Output the (x, y) coordinate of the center of the cell containing the given text.  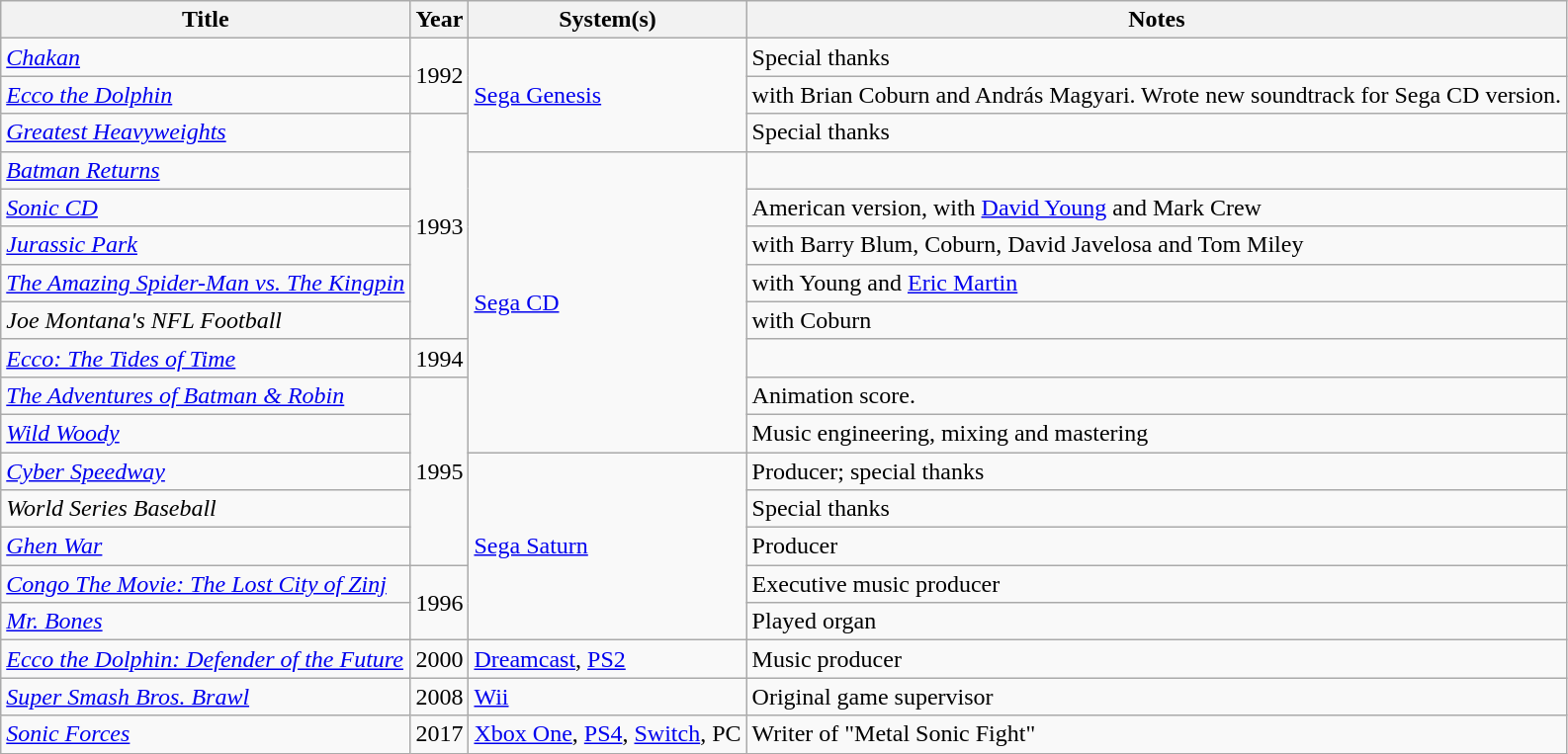
Music engineering, mixing and mastering (1157, 433)
Ecco the Dolphin: Defender of the Future (206, 659)
Dreamcast, PS2 (607, 659)
Sega CD (607, 301)
The Adventures of Batman & Robin (206, 395)
Title (206, 20)
Animation score. (1157, 395)
Sega Saturn (607, 546)
1994 (439, 358)
Ecco the Dolphin (206, 95)
Super Smash Bros. Brawl (206, 697)
System(s) (607, 20)
2000 (439, 659)
Played organ (1157, 622)
Notes (1157, 20)
Ghen War (206, 546)
Sonic Forces (206, 734)
Jurassic Park (206, 245)
with Brian Coburn and András Magyari. Wrote new soundtrack for Sega CD version. (1157, 95)
Wild Woody (206, 433)
Wii (607, 697)
1996 (439, 603)
Producer (1157, 546)
1993 (439, 226)
1995 (439, 470)
with Barry Blum, Coburn, David Javelosa and Tom Miley (1157, 245)
The Amazing Spider-Man vs. The Kingpin (206, 283)
American version, with David Young and Mark Crew (1157, 208)
Executive music producer (1157, 584)
2008 (439, 697)
Congo The Movie: The Lost City of Zinj (206, 584)
Mr. Bones (206, 622)
Sega Genesis (607, 95)
Chakan (206, 57)
Sonic CD (206, 208)
Writer of "Metal Sonic Fight" (1157, 734)
World Series Baseball (206, 509)
Joe Montana's NFL Football (206, 320)
Producer; special thanks (1157, 471)
Music producer (1157, 659)
Ecco: The Tides of Time (206, 358)
2017 (439, 734)
1992 (439, 76)
Xbox One, PS4, Switch, PC (607, 734)
Batman Returns (206, 170)
Greatest Heavyweights (206, 132)
Original game supervisor (1157, 697)
Year (439, 20)
with Young and Eric Martin (1157, 283)
Cyber Speedway (206, 471)
with Coburn (1157, 320)
